Find where the given text appears and provide that cell's center as [x, y] coordinate. 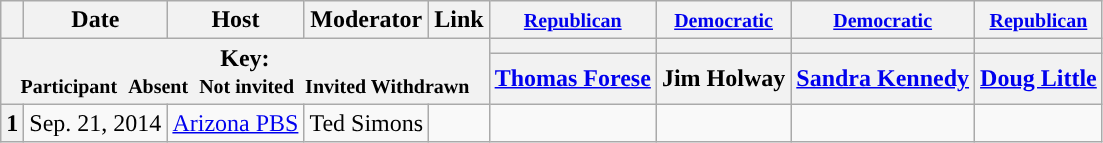
1 [12, 123]
Link [459, 20]
Thomas Forese [572, 78]
Ted Simons [366, 123]
Key: Participant Absent Not invited Invited Withdrawn [245, 72]
Date [96, 20]
Moderator [366, 20]
Arizona PBS [236, 123]
Sep. 21, 2014 [96, 123]
Host [236, 20]
Sandra Kennedy [883, 78]
Jim Holway [723, 78]
Doug Little [1039, 78]
